Provide the [X, Y] coordinate of the cell's center where the given text is located.  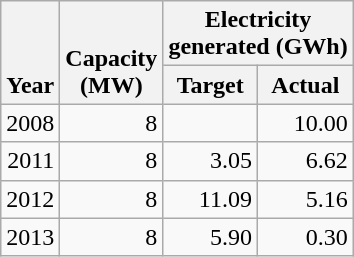
Capacity(MW) [112, 52]
2008 [30, 123]
2011 [30, 161]
Actual [305, 85]
6.62 [305, 161]
5.90 [210, 237]
2012 [30, 199]
Electricitygenerated (GWh) [258, 34]
Year [30, 52]
5.16 [305, 199]
0.30 [305, 237]
Target [210, 85]
2013 [30, 237]
10.00 [305, 123]
11.09 [210, 199]
3.05 [210, 161]
